For the text-containing cell, return its midpoint in (x, y) coordinate format. 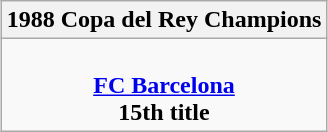
1988 Copa del Rey Champions (164, 20)
FC Barcelona 15th title (164, 85)
